Determine the (x, y) coordinate at the center of the cell enclosing the given text.  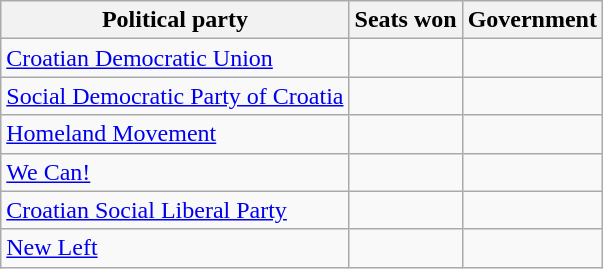
Social Democratic Party of Croatia (175, 96)
Political party (175, 20)
We Can! (175, 172)
Government (532, 20)
New Left (175, 248)
Croatian Democratic Union (175, 58)
Seats won (406, 20)
Croatian Social Liberal Party (175, 210)
Homeland Movement (175, 134)
